Determine the [x, y] coordinate at the center of the cell enclosing the given text.  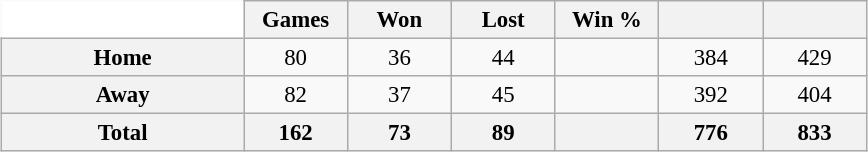
833 [815, 133]
776 [711, 133]
Win % [607, 20]
404 [815, 95]
37 [399, 95]
Away [123, 95]
162 [296, 133]
44 [503, 57]
Home [123, 57]
36 [399, 57]
Won [399, 20]
45 [503, 95]
392 [711, 95]
89 [503, 133]
Games [296, 20]
73 [399, 133]
80 [296, 57]
384 [711, 57]
Total [123, 133]
429 [815, 57]
Lost [503, 20]
82 [296, 95]
